For the text-containing cell, return its midpoint in [x, y] coordinate format. 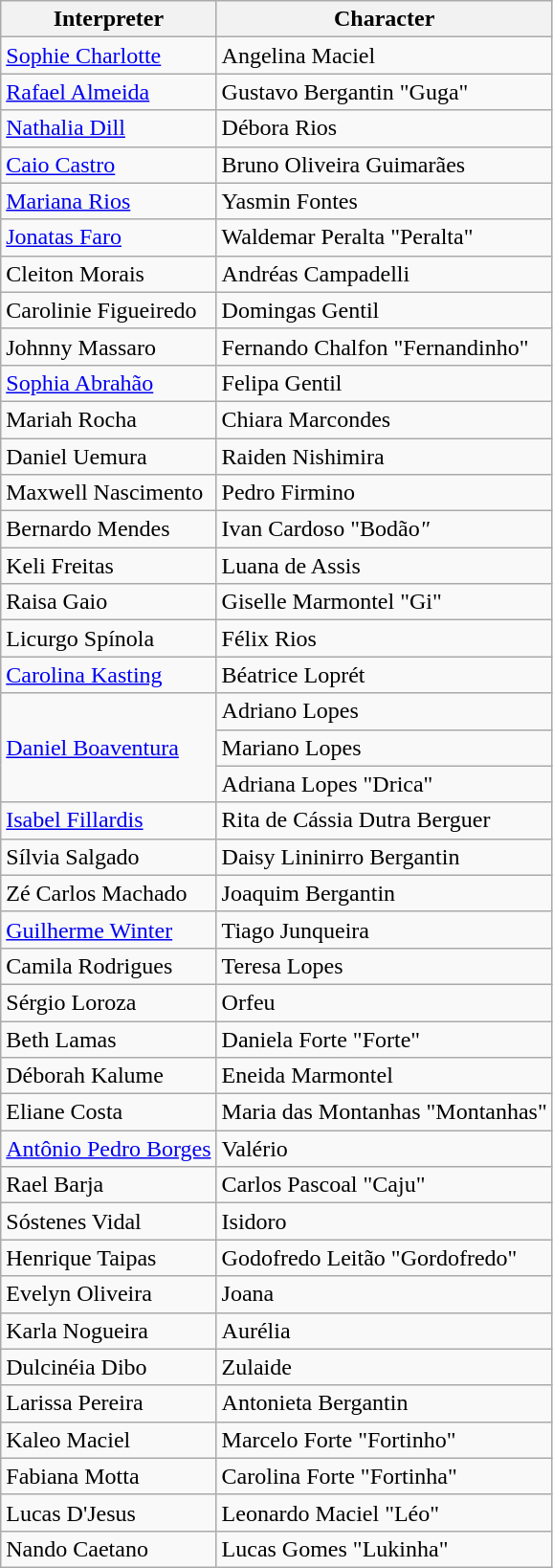
Eliane Costa [109, 1112]
Carolina Kasting [109, 675]
Interpreter [109, 19]
Adriano Lopes [385, 711]
Waldemar Peralta "Peralta" [385, 237]
Tiago Junqueira [385, 930]
Daisy Lininirro Bergantin [385, 857]
Karla Nogueira [109, 1331]
Licurgo Spínola [109, 638]
Mariano Lopes [385, 748]
Maxwell Nascimento [109, 493]
Daniela Forte "Forte" [385, 1039]
Débora Rios [385, 128]
Sérgio Loroza [109, 1002]
Leonardo Maciel "Léo" [385, 1512]
Daniel Boaventura [109, 748]
Eneida Marmontel [385, 1076]
Lucas D'Jesus [109, 1512]
Angelina Maciel [385, 56]
Sophia Abrahão [109, 383]
Isidoro [385, 1221]
Félix Rios [385, 638]
Antonieta Bergantin [385, 1403]
Andréas Campadelli [385, 274]
Godofredo Leitão "Gordofredo" [385, 1258]
Carlos Pascoal "Caju" [385, 1185]
Béatrice Loprét [385, 675]
Mariah Rocha [109, 419]
Bernardo Mendes [109, 529]
Carolinie Figueiredo [109, 310]
Rafael Almeida [109, 92]
Bruno Oliveira Guimarães [385, 165]
Caio Castro [109, 165]
Teresa Lopes [385, 966]
Character [385, 19]
Felipa Gentil [385, 383]
Evelyn Oliveira [109, 1294]
Nathalia Dill [109, 128]
Johnny Massaro [109, 347]
Keli Freitas [109, 566]
Raiden Nishimira [385, 457]
Sílvia Salgado [109, 857]
Fabiana Motta [109, 1476]
Jonatas Faro [109, 237]
Guilherme Winter [109, 930]
Yasmin Fontes [385, 201]
Isabel Fillardis [109, 820]
Carolina Forte "Fortinha" [385, 1476]
Luana de Assis [385, 566]
Lucas Gomes "Lukinha" [385, 1549]
Orfeu [385, 1002]
Marcelo Forte "Fortinho" [385, 1440]
Larissa Pereira [109, 1403]
Zulaide [385, 1367]
Gustavo Bergantin "Guga" [385, 92]
Sóstenes Vidal [109, 1221]
Daniel Uemura [109, 457]
Zé Carlos Machado [109, 893]
Henrique Taipas [109, 1258]
Camila Rodrigues [109, 966]
Nando Caetano [109, 1549]
Joaquim Bergantin [385, 893]
Aurélia [385, 1331]
Raisa Gaio [109, 602]
Sophie Charlotte [109, 56]
Cleiton Morais [109, 274]
Valério [385, 1149]
Chiara Marcondes [385, 419]
Ivan Cardoso "Bodão" [385, 529]
Pedro Firmino [385, 493]
Adriana Lopes "Drica" [385, 784]
Antônio Pedro Borges [109, 1149]
Joana [385, 1294]
Beth Lamas [109, 1039]
Mariana Rios [109, 201]
Dulcinéia Dibo [109, 1367]
Giselle Marmontel "Gi" [385, 602]
Déborah Kalume [109, 1076]
Kaleo Maciel [109, 1440]
Rael Barja [109, 1185]
Maria das Montanhas "Montanhas" [385, 1112]
Domingas Gentil [385, 310]
Rita de Cássia Dutra Berguer [385, 820]
Fernando Chalfon "Fernandinho" [385, 347]
